Pinpoint the cell where the given text exists, returning its (x, y) midpoint coordinate. 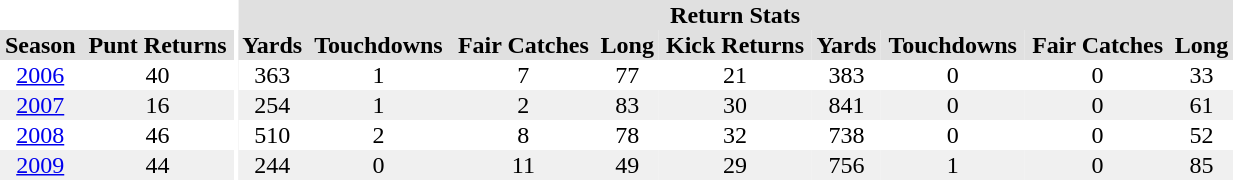
33 (1202, 75)
383 (846, 75)
52 (1202, 135)
78 (627, 135)
254 (272, 105)
244 (272, 165)
61 (1202, 105)
77 (627, 75)
85 (1202, 165)
29 (735, 165)
2006 (40, 75)
44 (157, 165)
Season (40, 45)
30 (735, 105)
11 (523, 165)
8 (523, 135)
21 (735, 75)
46 (157, 135)
49 (627, 165)
2007 (40, 105)
16 (157, 105)
2009 (40, 165)
510 (272, 135)
841 (846, 105)
738 (846, 135)
363 (272, 75)
Kick Returns (735, 45)
32 (735, 135)
7 (523, 75)
83 (627, 105)
756 (846, 165)
Return Stats (736, 15)
Punt Returns (157, 45)
40 (157, 75)
2008 (40, 135)
